Extract the (x, y) coordinate from the center of the cell holding the provided text.  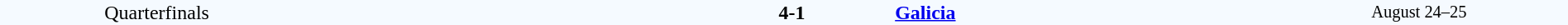
4-1 (791, 12)
Galicia (1082, 12)
Quarterfinals (157, 12)
August 24–25 (1419, 12)
